Return the [X, Y] coordinate for the center point of the cell that contains the specified text.  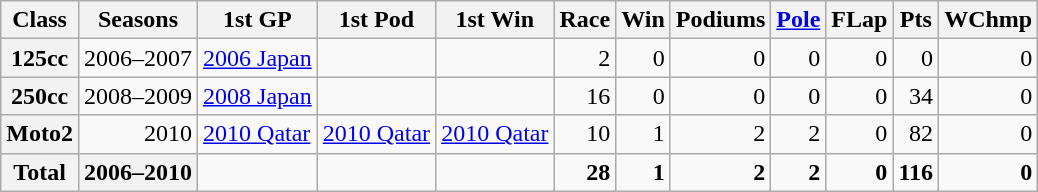
34 [916, 96]
Total [40, 172]
250cc [40, 96]
Moto2 [40, 134]
Seasons [138, 20]
Win [644, 20]
2008–2009 [138, 96]
1st Win [495, 20]
FLap [860, 20]
1st GP [258, 20]
WChmp [988, 20]
2006–2007 [138, 58]
Class [40, 20]
2008 Japan [258, 96]
125cc [40, 58]
2006 Japan [258, 58]
Pole [798, 20]
Podiums [720, 20]
Race [585, 20]
16 [585, 96]
28 [585, 172]
1st Pod [376, 20]
Pts [916, 20]
10 [585, 134]
2010 [138, 134]
82 [916, 134]
116 [916, 172]
2006–2010 [138, 172]
